Return the [X, Y] coordinate for the center point of the cell that contains the specified text.  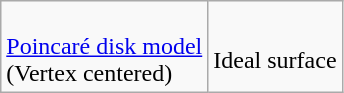
Ideal surface [275, 47]
Poincaré disk model(Vertex centered) [104, 47]
